Capture the cell that displays the provided text and extract its [x, y] central coordinate. 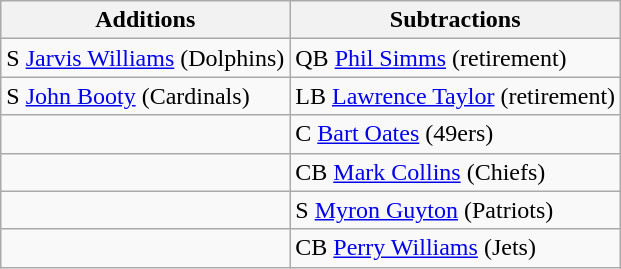
S Myron Guyton (Patriots) [456, 210]
Additions [146, 20]
S Jarvis Williams (Dolphins) [146, 58]
QB Phil Simms (retirement) [456, 58]
C Bart Oates (49ers) [456, 134]
Subtractions [456, 20]
S John Booty (Cardinals) [146, 96]
CB Perry Williams (Jets) [456, 248]
LB Lawrence Taylor (retirement) [456, 96]
CB Mark Collins (Chiefs) [456, 172]
